Identify which cell holds the provided text, then report its [X, Y] central coordinate. 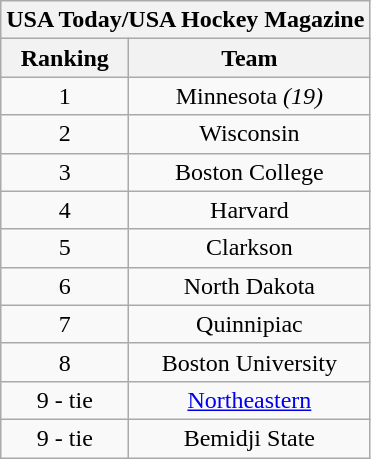
Harvard [250, 210]
2 [65, 134]
Quinnipiac [250, 324]
6 [65, 286]
5 [65, 248]
Boston College [250, 172]
Northeastern [250, 400]
Boston University [250, 362]
Wisconsin [250, 134]
Minnesota (19) [250, 96]
1 [65, 96]
Bemidji State [250, 438]
7 [65, 324]
USA Today/USA Hockey Magazine [186, 20]
8 [65, 362]
3 [65, 172]
4 [65, 210]
Team [250, 58]
Ranking [65, 58]
North Dakota [250, 286]
Clarkson [250, 248]
